From the cell containing the given text, extract its center point as (X, Y) coordinate. 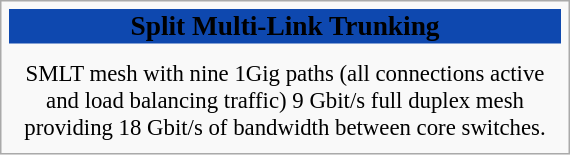
Split Multi-Link Trunking (285, 26)
